Pinpoint the cell where the given text exists, returning its [x, y] midpoint coordinate. 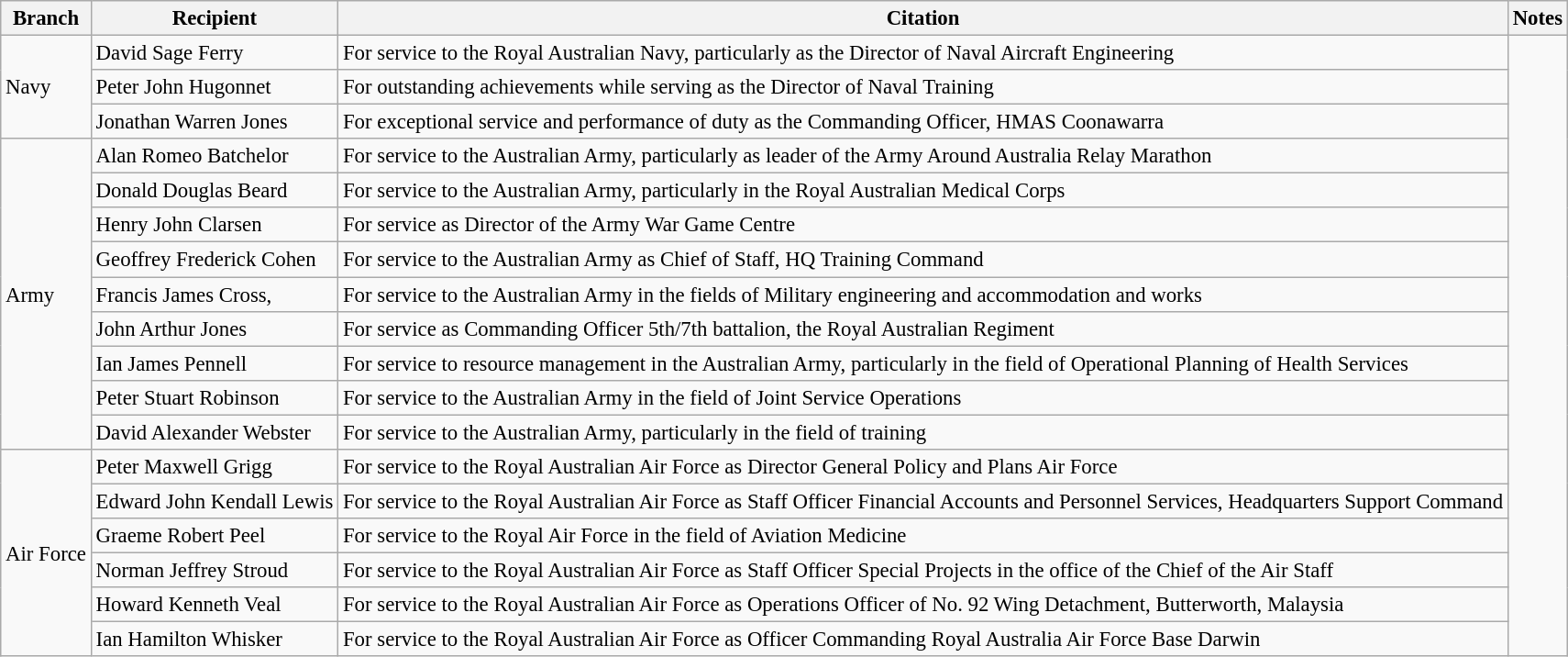
Ian Hamilton Whisker [215, 640]
For service to the Australian Army in the fields of Military engineering and accommodation and works [923, 295]
Recipient [215, 18]
Jonathan Warren Jones [215, 122]
Edward John Kendall Lewis [215, 501]
For service to the Australian Army, particularly in the Royal Australian Medical Corps [923, 191]
For service to the Royal Australian Air Force as Staff Officer Financial Accounts and Personnel Services, Headquarters Support Command [923, 501]
Howard Kenneth Veal [215, 605]
David Sage Ferry [215, 53]
For service to the Royal Australian Air Force as Operations Officer of No. 92 Wing Detachment, Butterworth, Malaysia [923, 605]
Francis James Cross, [215, 295]
Geoffrey Frederick Cohen [215, 260]
For service to the Royal Australian Air Force as Director General Policy and Plans Air Force [923, 467]
Graeme Robert Peel [215, 536]
John Arthur Jones [215, 328]
Air Force [46, 553]
Henry John Clarsen [215, 225]
Alan Romeo Batchelor [215, 156]
Navy [46, 88]
Donald Douglas Beard [215, 191]
For service to the Royal Air Force in the field of Aviation Medicine [923, 536]
Citation [923, 18]
Peter Maxwell Grigg [215, 467]
For service to resource management in the Australian Army, particularly in the field of Operational Planning of Health Services [923, 363]
Peter John Hugonnet [215, 87]
For service to the Australian Army as Chief of Staff, HQ Training Command [923, 260]
Peter Stuart Robinson [215, 397]
Ian James Pennell [215, 363]
For service to the Australian Army in the field of Joint Service Operations [923, 397]
Branch [46, 18]
For service as Director of the Army War Game Centre [923, 225]
David Alexander Webster [215, 432]
For service to the Australian Army, particularly in the field of training [923, 432]
For exceptional service and performance of duty as the Commanding Officer, HMAS Coonawarra [923, 122]
For service to the Royal Australian Air Force as Staff Officer Special Projects in the office of the Chief of the Air Staff [923, 570]
Army [46, 294]
For service to the Australian Army, particularly as leader of the Army Around Australia Relay Marathon [923, 156]
For outstanding achievements while serving as the Director of Naval Training [923, 87]
Norman Jeffrey Stroud [215, 570]
For service as Commanding Officer 5th/7th battalion, the Royal Australian Regiment [923, 328]
For service to the Royal Australian Air Force as Officer Commanding Royal Australia Air Force Base Darwin [923, 640]
For service to the Royal Australian Navy, particularly as the Director of Naval Aircraft Engineering [923, 53]
Notes [1537, 18]
